Scan for the cell matching the given text and deliver its [x, y] coordinate at center. 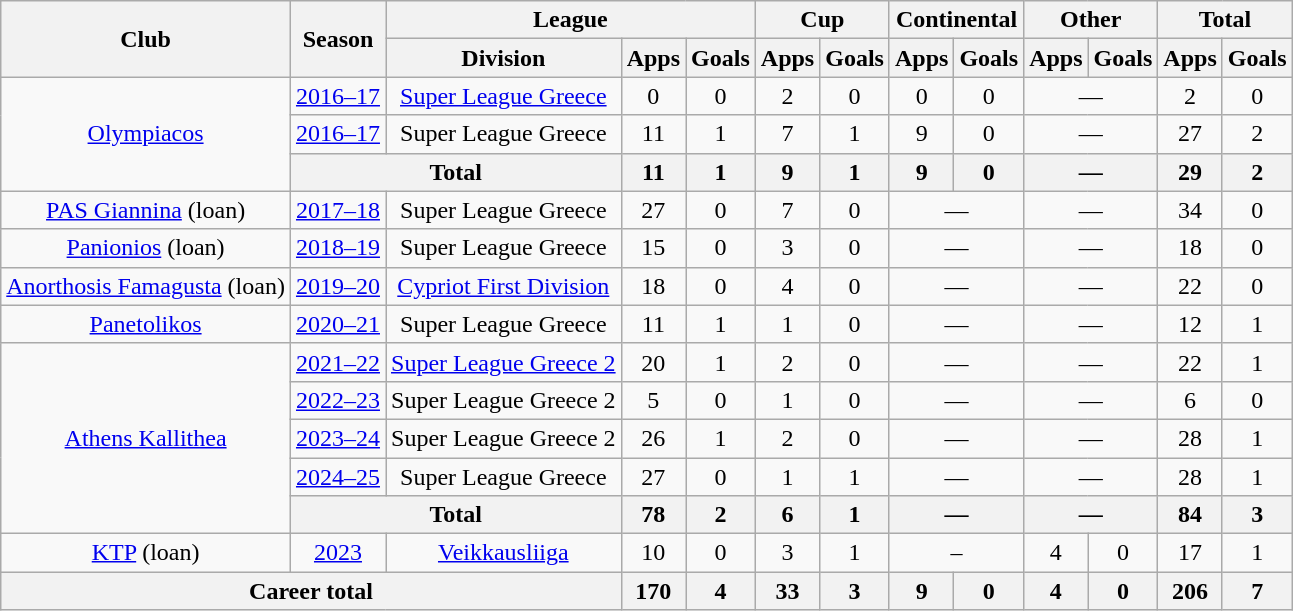
PAS Giannina (loan) [146, 210]
Club [146, 39]
2023–24 [338, 438]
206 [1190, 591]
Athens Kallithea [146, 438]
17 [1190, 553]
Other [1091, 20]
Division [504, 58]
Continental [956, 20]
Season [338, 39]
29 [1190, 172]
20 [653, 362]
Career total [311, 591]
33 [787, 591]
26 [653, 438]
– [956, 553]
12 [1190, 324]
League [571, 20]
Veikkausliiga [504, 553]
15 [653, 248]
Anorthosis Famagusta (loan) [146, 286]
2022–23 [338, 400]
2020–21 [338, 324]
Cypriot First Division [504, 286]
2023 [338, 553]
34 [1190, 210]
2024–25 [338, 477]
KTP (loan) [146, 553]
84 [1190, 515]
5 [653, 400]
2017–18 [338, 210]
Panionios (loan) [146, 248]
Olympiacos [146, 134]
2018–19 [338, 248]
2021–22 [338, 362]
10 [653, 553]
78 [653, 515]
Cup [822, 20]
2019–20 [338, 286]
170 [653, 591]
Panetolikos [146, 324]
